Return the [X, Y] coordinate for the center point of the cell that contains the specified text.  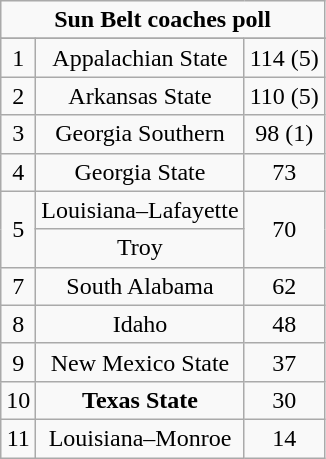
1 [18, 58]
5 [18, 229]
11 [18, 438]
Sun Belt coaches poll [163, 20]
Georgia Southern [140, 134]
48 [284, 324]
New Mexico State [140, 362]
8 [18, 324]
7 [18, 286]
Idaho [140, 324]
2 [18, 96]
114 (5) [284, 58]
Texas State [140, 400]
Louisiana–Lafayette [140, 210]
Louisiana–Monroe [140, 438]
Troy [140, 248]
South Alabama [140, 286]
Appalachian State [140, 58]
10 [18, 400]
30 [284, 400]
73 [284, 172]
Arkansas State [140, 96]
70 [284, 229]
4 [18, 172]
110 (5) [284, 96]
Georgia State [140, 172]
9 [18, 362]
14 [284, 438]
37 [284, 362]
3 [18, 134]
62 [284, 286]
98 (1) [284, 134]
